Determine the [X, Y] coordinate at the center of the cell enclosing the given text.  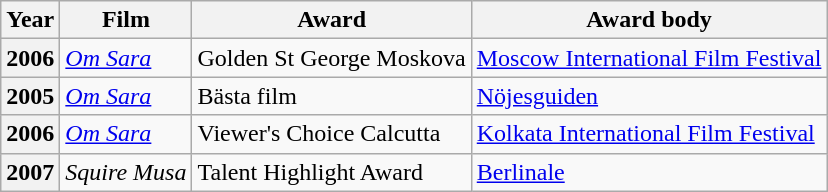
Squire Musa [126, 172]
2005 [30, 96]
Nöjesguiden [649, 96]
Berlinale [649, 172]
Kolkata International Film Festival [649, 134]
Viewer's Choice Calcutta [332, 134]
Award body [649, 20]
Film [126, 20]
Bästa film [332, 96]
Award [332, 20]
Moscow International Film Festival [649, 58]
2007 [30, 172]
Golden St George Moskova [332, 58]
Year [30, 20]
Talent Highlight Award [332, 172]
